Return the [x, y] coordinate for the center point of the cell that contains the specified text.  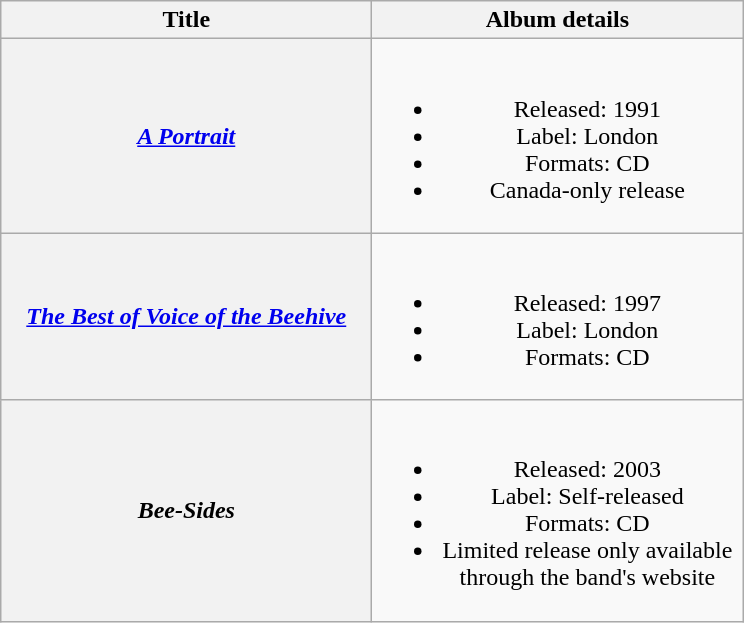
The Best of Voice of the Beehive [186, 316]
Released: 1997Label: LondonFormats: CD [558, 316]
Released: 2003Label: Self-releasedFormats: CDLimited release only available through the band's website [558, 510]
Released: 1991Label: LondonFormats: CDCanada-only release [558, 136]
Title [186, 20]
A Portrait [186, 136]
Album details [558, 20]
Bee-Sides [186, 510]
